Identify which cell holds the provided text, then report its (x, y) central coordinate. 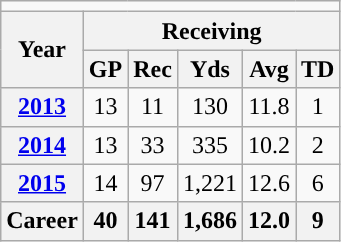
11 (153, 107)
2013 (42, 107)
2 (318, 145)
GP (105, 69)
97 (153, 183)
1 (318, 107)
14 (105, 183)
Career (42, 221)
335 (210, 145)
1,686 (210, 221)
10.2 (268, 145)
2015 (42, 183)
Avg (268, 69)
33 (153, 145)
40 (105, 221)
Yds (210, 69)
12.0 (268, 221)
11.8 (268, 107)
Receiving (212, 31)
2014 (42, 145)
Rec (153, 69)
1,221 (210, 183)
141 (153, 221)
6 (318, 183)
TD (318, 69)
Year (42, 50)
12.6 (268, 183)
9 (318, 221)
130 (210, 107)
